Capture the cell that displays the provided text and extract its (X, Y) central coordinate. 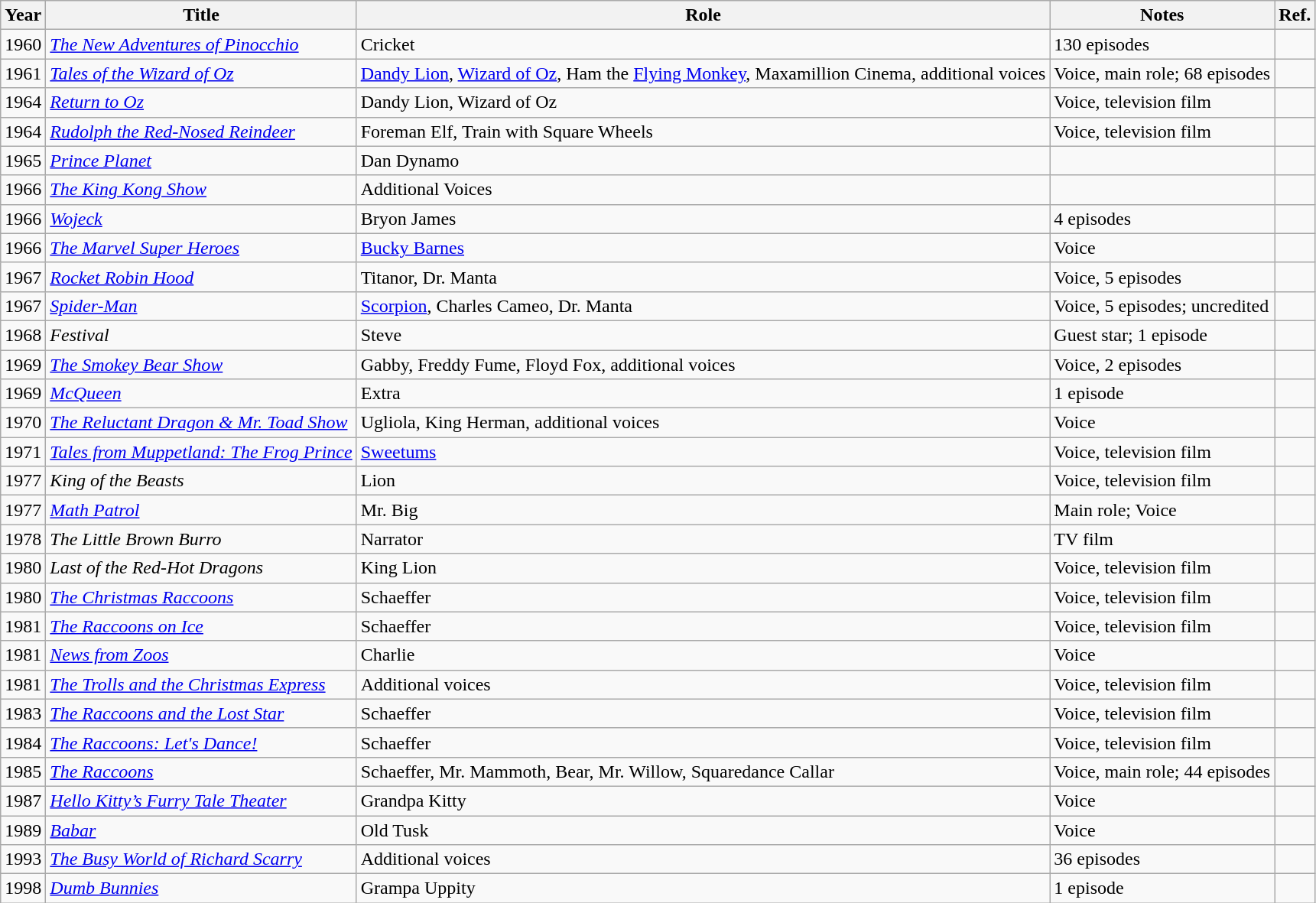
Main role; Voice (1162, 510)
Grampa Uppity (703, 888)
Extra (703, 394)
Rocket Robin Hood (201, 277)
Voice, main role; 44 episodes (1162, 771)
The Raccoons on Ice (201, 626)
36 episodes (1162, 859)
Title (201, 15)
The Smokey Bear Show (201, 365)
Gabby, Freddy Fume, Floyd Fox, additional voices (703, 365)
Dandy Lion, Wizard of Oz (703, 102)
Dumb Bunnies (201, 888)
Return to Oz (201, 102)
The Marvel Super Heroes (201, 248)
Foreman Elf, Train with Square Wheels (703, 132)
Year (23, 15)
Voice, main role; 68 episodes (1162, 73)
1983 (23, 713)
Tales from Muppetland: The Frog Prince (201, 452)
TV film (1162, 539)
The King Kong Show (201, 190)
Titanor, Dr. Manta (703, 277)
The Raccoons and the Lost Star (201, 713)
1998 (23, 888)
Math Patrol (201, 510)
The Trolls and the Christmas Express (201, 684)
1960 (23, 44)
Bryon James (703, 219)
1968 (23, 335)
Tales of the Wizard of Oz (201, 73)
Dan Dynamo (703, 161)
McQueen (201, 394)
1970 (23, 423)
1971 (23, 452)
Bucky Barnes (703, 248)
1993 (23, 859)
4 episodes (1162, 219)
The Raccoons (201, 771)
Ugliola, King Herman, additional voices (703, 423)
The Reluctant Dragon & Mr. Toad Show (201, 423)
Schaeffer, Mr. Mammoth, Bear, Mr. Willow, Squaredance Callar (703, 771)
Festival (201, 335)
Spider-Man (201, 306)
King of the Beasts (201, 481)
Role (703, 15)
1978 (23, 539)
Prince Planet (201, 161)
Additional Voices (703, 190)
1985 (23, 771)
Guest star; 1 episode (1162, 335)
Charlie (703, 655)
The New Adventures of Pinocchio (201, 44)
1965 (23, 161)
Notes (1162, 15)
Sweetums (703, 452)
Steve (703, 335)
The Raccoons: Let's Dance! (201, 742)
King Lion (703, 568)
1961 (23, 73)
Hello Kitty’s Furry Tale Theater (201, 801)
Last of the Red-Hot Dragons (201, 568)
Cricket (703, 44)
1987 (23, 801)
The Christmas Raccoons (201, 597)
Voice, 2 episodes (1162, 365)
Grandpa Kitty (703, 801)
Ref. (1295, 15)
Dandy Lion, Wizard of Oz, Ham the Flying Monkey, Maxamillion Cinema, additional voices (703, 73)
Wojeck (201, 219)
Rudolph the Red-Nosed Reindeer (201, 132)
Voice, 5 episodes; uncredited (1162, 306)
Voice, 5 episodes (1162, 277)
1984 (23, 742)
1989 (23, 830)
News from Zoos (201, 655)
Babar (201, 830)
Narrator (703, 539)
Old Tusk (703, 830)
Lion (703, 481)
Mr. Big (703, 510)
The Little Brown Burro (201, 539)
130 episodes (1162, 44)
Scorpion, Charles Cameo, Dr. Manta (703, 306)
The Busy World of Richard Scarry (201, 859)
